Scan for the cell matching the given text and deliver its [X, Y] coordinate at center. 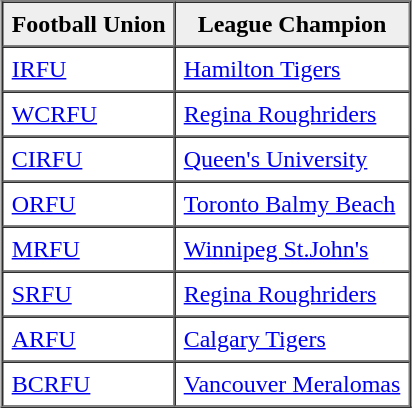
Queen's University [292, 158]
BCRFU [89, 384]
Football Union [89, 24]
IRFU [89, 68]
CIRFU [89, 158]
Calgary Tigers [292, 338]
ORFU [89, 204]
Hamilton Tigers [292, 68]
Toronto Balmy Beach [292, 204]
Winnipeg St.John's [292, 248]
MRFU [89, 248]
ARFU [89, 338]
SRFU [89, 294]
League Champion [292, 24]
Vancouver Meralomas [292, 384]
WCRFU [89, 114]
